Return the [X, Y] coordinate for the center point of the cell that contains the specified text.  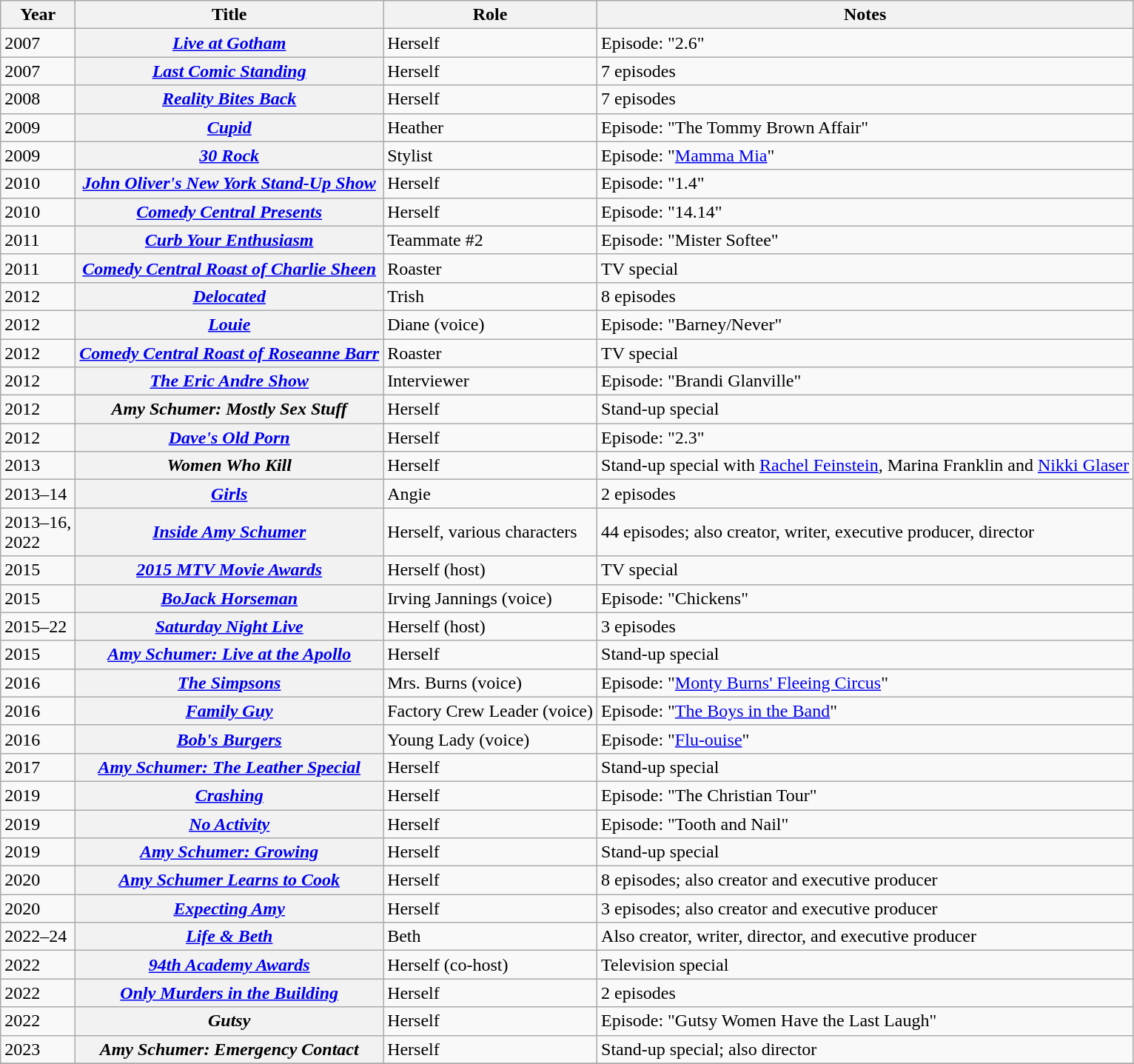
Girls [229, 494]
Episode: "Monty Burns' Fleeing Circus" [865, 683]
Amy Schumer: Growing [229, 852]
3 episodes [865, 626]
Curb Your Enthusiasm [229, 240]
Young Lady (voice) [490, 739]
Bob's Burgers [229, 739]
No Activity [229, 824]
Episode: "14.14" [865, 212]
44 episodes; also creator, writer, executive producer, director [865, 532]
Beth [490, 937]
3 episodes; also creator and executive producer [865, 909]
Amy Schumer: Live at the Apollo [229, 655]
2017 [38, 767]
Comedy Central Presents [229, 212]
Reality Bites Back [229, 99]
Episode: "Mister Softee" [865, 240]
Delocated [229, 296]
The Eric Andre Show [229, 381]
8 episodes [865, 296]
Episode: "Tooth and Nail" [865, 824]
Episode: "Mamma Mia" [865, 155]
Gutsy [229, 1021]
Role [490, 15]
2023 [38, 1049]
Episode: "2.6" [865, 43]
Heather [490, 127]
Herself (co-host) [490, 965]
Life & Beth [229, 937]
Episode: "Brandi Glanville" [865, 381]
Television special [865, 965]
Episode: "The Christian Tour" [865, 795]
Stand-up special with Rachel Feinstein, Marina Franklin and Nikki Glaser [865, 466]
Live at Gotham [229, 43]
Amy Schumer: Emergency Contact [229, 1049]
2013–14 [38, 494]
Mrs. Burns (voice) [490, 683]
Expecting Amy [229, 909]
30 Rock [229, 155]
Teammate #2 [490, 240]
Notes [865, 15]
Amy Schumer Learns to Cook [229, 880]
8 episodes; also creator and executive producer [865, 880]
Episode: "Flu-ouise" [865, 739]
Episode: "Gutsy Women Have the Last Laugh" [865, 1021]
Episode: "Chickens" [865, 598]
Episode: "The Boys in the Band" [865, 711]
Episode: "1.4" [865, 184]
Crashing [229, 795]
John Oliver's New York Stand-Up Show [229, 184]
2013 [38, 466]
2013–16,2022 [38, 532]
Episode: "The Tommy Brown Affair" [865, 127]
Comedy Central Roast of Roseanne Barr [229, 353]
2015 MTV Movie Awards [229, 570]
Trish [490, 296]
Women Who Kill [229, 466]
Stand-up special; also director [865, 1049]
Cupid [229, 127]
Factory Crew Leader (voice) [490, 711]
Interviewer [490, 381]
Episode: "2.3" [865, 438]
Stylist [490, 155]
Title [229, 15]
Inside Amy Schumer [229, 532]
Only Murders in the Building [229, 993]
Amy Schumer: The Leather Special [229, 767]
Louie [229, 324]
Saturday Night Live [229, 626]
Dave's Old Porn [229, 438]
Irving Jannings (voice) [490, 598]
94th Academy Awards [229, 965]
Year [38, 15]
2015–22 [38, 626]
Also creator, writer, director, and executive producer [865, 937]
Angie [490, 494]
Last Comic Standing [229, 71]
Family Guy [229, 711]
Diane (voice) [490, 324]
Herself, various characters [490, 532]
Episode: "Barney/Never" [865, 324]
Amy Schumer: Mostly Sex Stuff [229, 409]
The Simpsons [229, 683]
2022–24 [38, 937]
Comedy Central Roast of Charlie Sheen [229, 268]
BoJack Horseman [229, 598]
2008 [38, 99]
